Scan for the cell matching the given text and deliver its (x, y) coordinate at center. 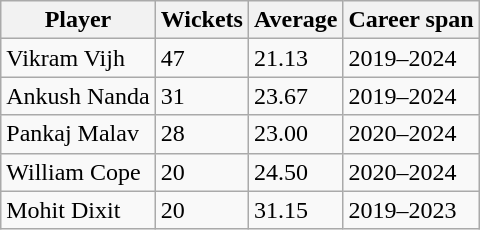
24.50 (296, 172)
21.13 (296, 58)
Vikram Vijh (78, 58)
Wickets (202, 20)
47 (202, 58)
Average (296, 20)
31 (202, 96)
2019–2023 (411, 210)
23.00 (296, 134)
31.15 (296, 210)
Mohit Dixit (78, 210)
23.67 (296, 96)
Career span (411, 20)
Pankaj Malav (78, 134)
William Cope (78, 172)
Player (78, 20)
Ankush Nanda (78, 96)
28 (202, 134)
